Extract the [x, y] coordinate from the center of the cell holding the provided text.  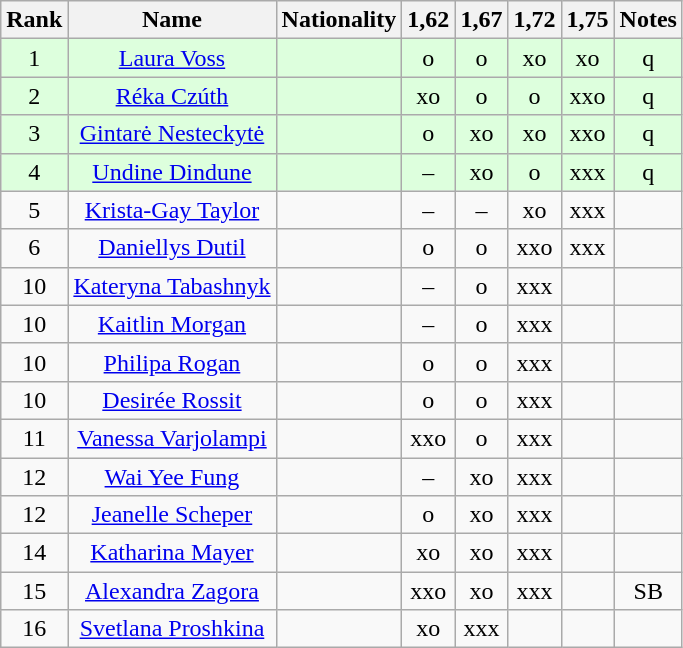
Jeanelle Scheper [172, 515]
Name [172, 20]
15 [34, 591]
Alexandra Zagora [172, 591]
Rank [34, 20]
1,72 [534, 20]
5 [34, 210]
Daniellys Dutil [172, 248]
Katharina Mayer [172, 553]
Svetlana Proshkina [172, 629]
1,67 [482, 20]
Réka Czúth [172, 96]
2 [34, 96]
14 [34, 553]
Undine Dindune [172, 172]
Notes [648, 20]
1 [34, 58]
3 [34, 134]
Philipa Rogan [172, 362]
16 [34, 629]
Desirée Rossit [172, 400]
6 [34, 248]
11 [34, 438]
1,62 [428, 20]
Vanessa Varjolampi [172, 438]
4 [34, 172]
Kaitlin Morgan [172, 324]
Krista-Gay Taylor [172, 210]
Nationality [339, 20]
Kateryna Tabashnyk [172, 286]
1,75 [588, 20]
Wai Yee Fung [172, 477]
Laura Voss [172, 58]
SB [648, 591]
Gintarė Nesteckytė [172, 134]
